From the cell containing the given text, extract its center point as [x, y] coordinate. 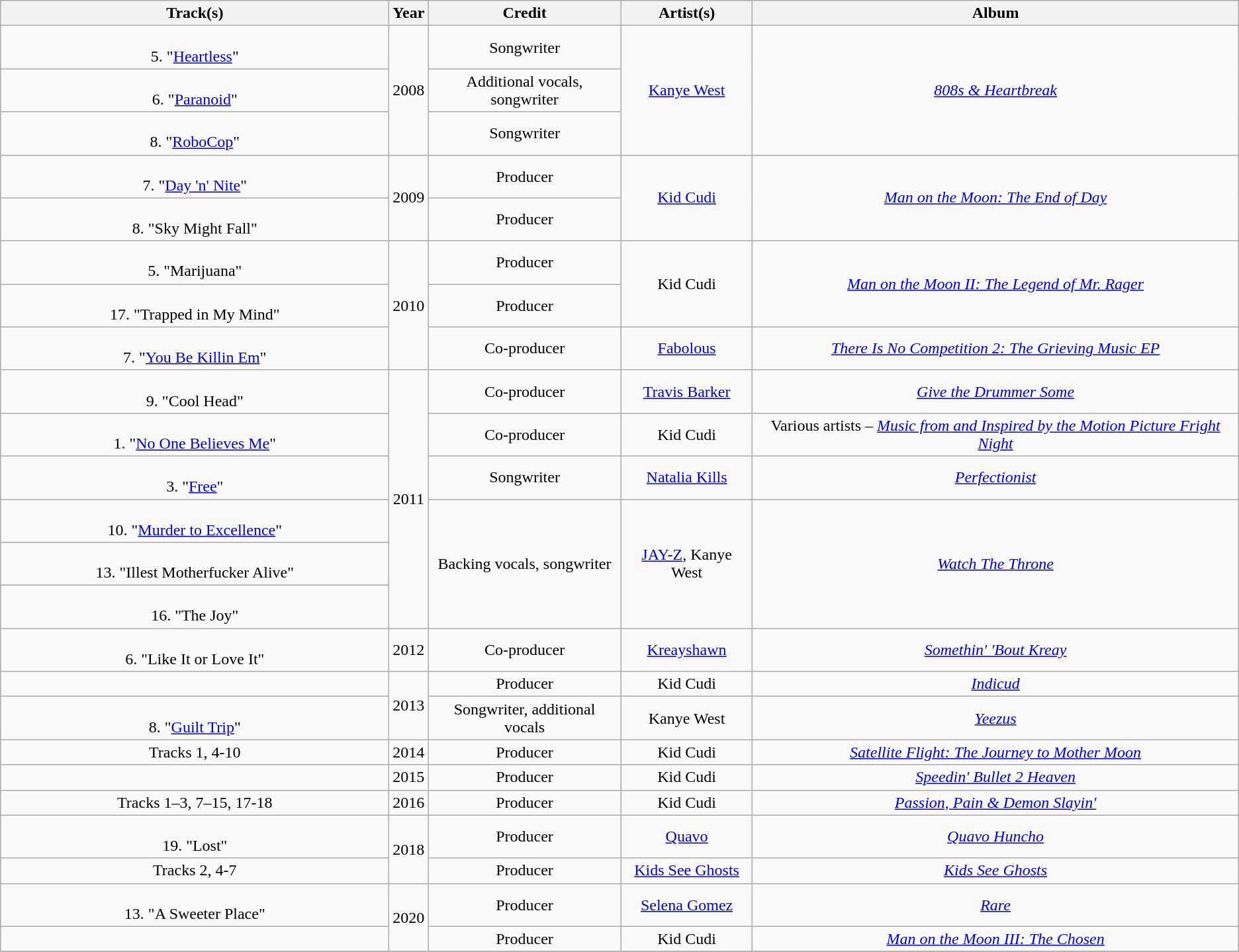
Tracks 1, 4-10 [195, 752]
10. "Murder to Excellence" [195, 520]
There Is No Competition 2: The Grieving Music EP [995, 348]
Indicud [995, 684]
Man on the Moon: The End of Day [995, 198]
Man on the Moon III: The Chosen [995, 939]
2013 [409, 705]
Year [409, 13]
Yeezus [995, 718]
Give the Drummer Some [995, 392]
Speedin' Bullet 2 Heaven [995, 777]
2015 [409, 777]
2009 [409, 198]
16. "The Joy" [195, 607]
6. "Like It or Love It" [195, 650]
7. "Day 'n' Nite" [195, 176]
2011 [409, 499]
17. "Trapped in My Mind" [195, 306]
8. "RoboCop" [195, 134]
Various artists – Music from and Inspired by the Motion Picture Fright Night [995, 434]
2012 [409, 650]
Quavo Huncho [995, 836]
8. "Sky Might Fall" [195, 220]
Tracks 1–3, 7–15, 17-18 [195, 802]
Additional vocals, songwriter [524, 90]
5. "Marijuana" [195, 262]
8. "Guilt Trip" [195, 718]
Satellite Flight: The Journey to Mother Moon [995, 752]
Travis Barker [687, 392]
JAY-Z, Kanye West [687, 564]
Watch The Throne [995, 564]
Somethin' 'Bout Kreay [995, 650]
19. "Lost" [195, 836]
Tracks 2, 4-7 [195, 871]
Man on the Moon II: The Legend of Mr. Rager [995, 284]
808s & Heartbreak [995, 90]
Fabolous [687, 348]
Natalia Kills [687, 478]
2016 [409, 802]
Passion, Pain & Demon Slayin' [995, 802]
5. "Heartless" [195, 48]
Quavo [687, 836]
7. "You Be Killin Em" [195, 348]
1. "No One Believes Me" [195, 434]
Album [995, 13]
9. "Cool Head" [195, 392]
13. "Illest Motherfucker Alive" [195, 564]
Songwriter, additional vocals [524, 718]
Rare [995, 905]
2008 [409, 90]
2010 [409, 306]
6. "Paranoid" [195, 90]
2014 [409, 752]
2020 [409, 917]
Perfectionist [995, 478]
2018 [409, 849]
Track(s) [195, 13]
Backing vocals, songwriter [524, 564]
Selena Gomez [687, 905]
Kreayshawn [687, 650]
3. "Free" [195, 478]
13. "A Sweeter Place" [195, 905]
Credit [524, 13]
Artist(s) [687, 13]
